Scan for the cell matching the given text and deliver its [X, Y] coordinate at center. 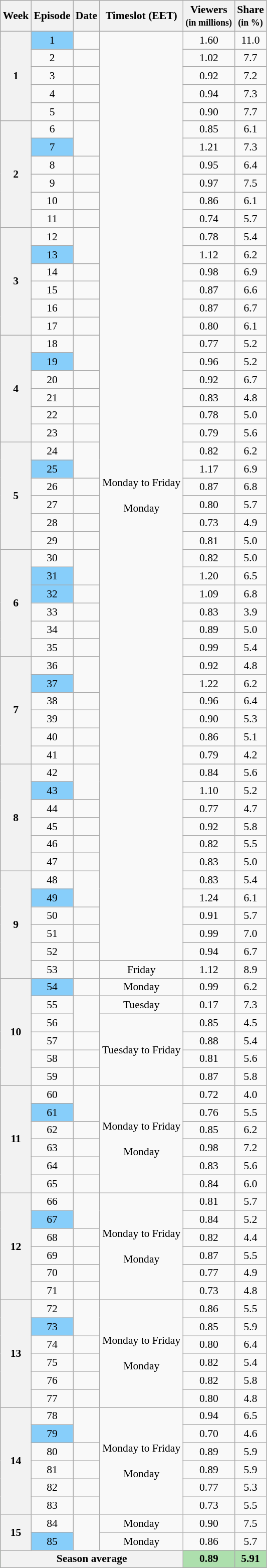
0.91 [209, 916]
Episode [52, 16]
0.97 [209, 183]
22 [52, 415]
38 [52, 701]
1.02 [209, 58]
45 [52, 827]
40 [52, 737]
78 [52, 1416]
Friday [141, 970]
64 [52, 1166]
41 [52, 755]
59 [52, 1077]
21 [52, 398]
43 [52, 791]
63 [52, 1148]
0.76 [209, 1113]
1.20 [209, 576]
54 [52, 987]
58 [52, 1059]
7.0 [250, 934]
33 [52, 612]
46 [52, 844]
0.88 [209, 1041]
5.1 [250, 737]
4.6 [250, 1434]
27 [52, 505]
1.09 [209, 594]
75 [52, 1363]
83 [52, 1506]
0.17 [209, 1005]
36 [52, 666]
69 [52, 1256]
76 [52, 1380]
25 [52, 469]
81 [52, 1470]
50 [52, 916]
73 [52, 1327]
44 [52, 809]
71 [52, 1291]
51 [52, 934]
47 [52, 862]
60 [52, 1094]
11.0 [250, 40]
Timeslot (EET) [141, 16]
70 [52, 1273]
19 [52, 362]
56 [52, 1023]
31 [52, 576]
1.17 [209, 469]
4.0 [250, 1094]
1.21 [209, 147]
72 [52, 1309]
1.60 [209, 40]
28 [52, 523]
Week [16, 16]
52 [52, 952]
1.10 [209, 791]
6.0 [250, 1184]
23 [52, 433]
48 [52, 880]
82 [52, 1488]
62 [52, 1130]
Share(in %) [250, 16]
57 [52, 1041]
8.9 [250, 970]
61 [52, 1113]
4.4 [250, 1237]
Tuesday [141, 1005]
32 [52, 594]
74 [52, 1345]
0.95 [209, 166]
85 [52, 1541]
68 [52, 1237]
80 [52, 1452]
39 [52, 719]
65 [52, 1184]
35 [52, 648]
49 [52, 898]
29 [52, 541]
66 [52, 1202]
5.91 [250, 1559]
0.72 [209, 1094]
16 [52, 308]
37 [52, 684]
30 [52, 558]
42 [52, 773]
84 [52, 1523]
0.70 [209, 1434]
79 [52, 1434]
Date [86, 16]
24 [52, 451]
6.6 [250, 290]
4.2 [250, 755]
4.5 [250, 1023]
26 [52, 487]
Viewers(in millions) [209, 16]
1.22 [209, 684]
18 [52, 344]
0.74 [209, 219]
77 [52, 1398]
67 [52, 1220]
55 [52, 1005]
20 [52, 380]
17 [52, 326]
3.9 [250, 612]
Season average [92, 1559]
4.7 [250, 809]
Tuesday to Friday [141, 1050]
1.24 [209, 898]
34 [52, 630]
53 [52, 970]
